Provide the (x, y) coordinate of the cell's center where the given text is located.  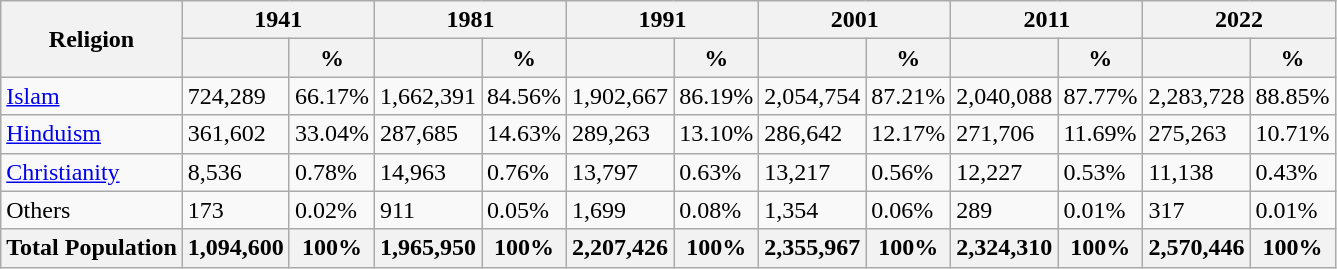
1,662,391 (428, 96)
2,040,088 (1004, 96)
12.17% (908, 134)
11,138 (1196, 172)
10.71% (1292, 134)
87.77% (1100, 96)
2,054,754 (812, 96)
1991 (663, 20)
66.17% (332, 96)
1,902,667 (620, 96)
Islam (92, 96)
1,699 (620, 210)
2,324,310 (1004, 248)
0.63% (716, 172)
2,207,426 (620, 248)
13,797 (620, 172)
86.19% (716, 96)
1941 (278, 20)
289,263 (620, 134)
2,283,728 (1196, 96)
14.63% (524, 134)
Total Population (92, 248)
289 (1004, 210)
11.69% (1100, 134)
287,685 (428, 134)
317 (1196, 210)
0.06% (908, 210)
361,602 (236, 134)
911 (428, 210)
724,289 (236, 96)
2,570,446 (1196, 248)
2011 (1047, 20)
1981 (470, 20)
286,642 (812, 134)
13.10% (716, 134)
1,094,600 (236, 248)
8,536 (236, 172)
173 (236, 210)
0.02% (332, 210)
0.53% (1100, 172)
Christianity (92, 172)
1,965,950 (428, 248)
33.04% (332, 134)
275,263 (1196, 134)
Religion (92, 39)
Others (92, 210)
0.56% (908, 172)
0.43% (1292, 172)
12,227 (1004, 172)
271,706 (1004, 134)
0.76% (524, 172)
2,355,967 (812, 248)
0.08% (716, 210)
2001 (855, 20)
1,354 (812, 210)
87.21% (908, 96)
2022 (1239, 20)
13,217 (812, 172)
88.85% (1292, 96)
14,963 (428, 172)
0.05% (524, 210)
84.56% (524, 96)
0.78% (332, 172)
Hinduism (92, 134)
